Pinpoint the cell where the given text exists, returning its (X, Y) midpoint coordinate. 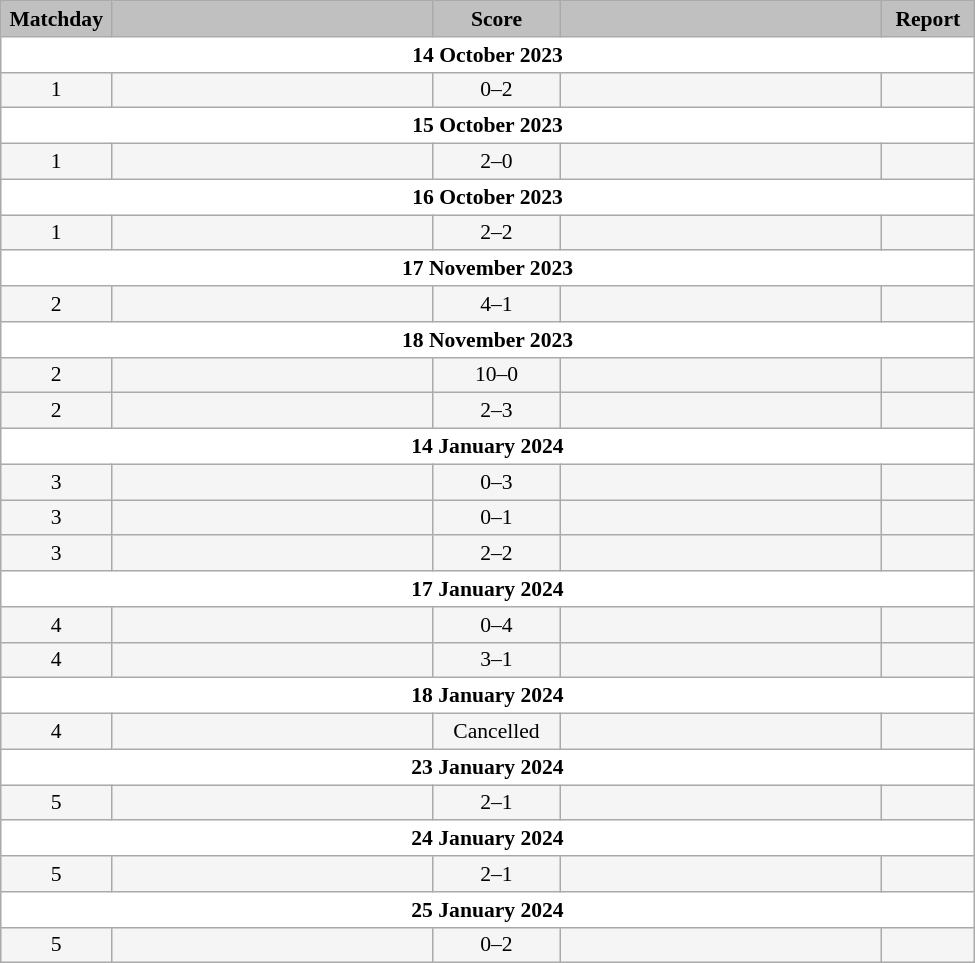
0–3 (496, 482)
15 October 2023 (488, 126)
18 January 2024 (488, 696)
10–0 (496, 375)
Report (928, 19)
Cancelled (496, 732)
24 January 2024 (488, 839)
23 January 2024 (488, 767)
14 January 2024 (488, 447)
Score (496, 19)
3–1 (496, 660)
17 November 2023 (488, 269)
4–1 (496, 304)
14 October 2023 (488, 55)
16 October 2023 (488, 197)
2–3 (496, 411)
0–1 (496, 518)
0–4 (496, 625)
25 January 2024 (488, 910)
17 January 2024 (488, 589)
Matchday (56, 19)
18 November 2023 (488, 340)
2–0 (496, 162)
